Locate the cell with the specified text and output its (x, y) center coordinate. 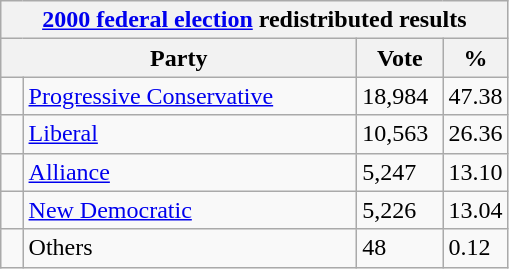
New Democratic (190, 210)
13.10 (476, 172)
10,563 (400, 134)
18,984 (400, 96)
Party (179, 58)
Vote (400, 58)
0.12 (476, 248)
48 (400, 248)
13.04 (476, 210)
5,226 (400, 210)
% (476, 58)
Others (190, 248)
Progressive Conservative (190, 96)
5,247 (400, 172)
26.36 (476, 134)
Liberal (190, 134)
47.38 (476, 96)
Alliance (190, 172)
2000 federal election redistributed results (254, 20)
